Return the (x, y) coordinate for the center point of the cell that contains the specified text.  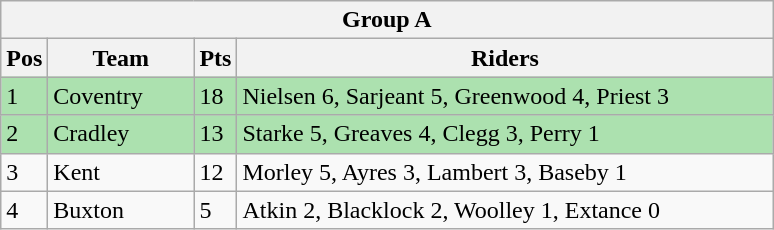
Kent (121, 172)
Coventry (121, 96)
Pos (24, 58)
12 (216, 172)
Atkin 2, Blacklock 2, Woolley 1, Extance 0 (505, 210)
1 (24, 96)
2 (24, 134)
Pts (216, 58)
Team (121, 58)
4 (24, 210)
Group A (387, 20)
Riders (505, 58)
3 (24, 172)
Buxton (121, 210)
5 (216, 210)
Morley 5, Ayres 3, Lambert 3, Baseby 1 (505, 172)
18 (216, 96)
Cradley (121, 134)
13 (216, 134)
Nielsen 6, Sarjeant 5, Greenwood 4, Priest 3 (505, 96)
Starke 5, Greaves 4, Clegg 3, Perry 1 (505, 134)
